Locate the cell with the specified text and output its [x, y] center coordinate. 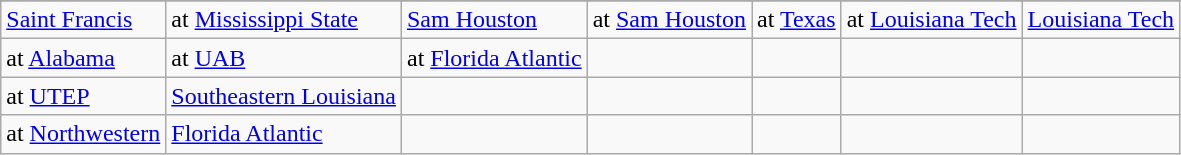
at Louisiana Tech [932, 20]
at UAB [284, 58]
at Mississippi State [284, 20]
Sam Houston [494, 20]
at Florida Atlantic [494, 58]
at UTEP [84, 96]
Florida Atlantic [284, 134]
at Northwestern [84, 134]
Southeastern Louisiana [284, 96]
at Alabama [84, 58]
at Sam Houston [669, 20]
Saint Francis [84, 20]
Louisiana Tech [1101, 20]
at Texas [797, 20]
